Output the (X, Y) coordinate of the center of the cell containing the given text.  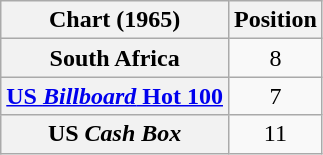
US Cash Box (115, 134)
US Billboard Hot 100 (115, 96)
8 (276, 58)
11 (276, 134)
South Africa (115, 58)
7 (276, 96)
Position (276, 20)
Chart (1965) (115, 20)
